For the text-containing cell, return its midpoint in [x, y] coordinate format. 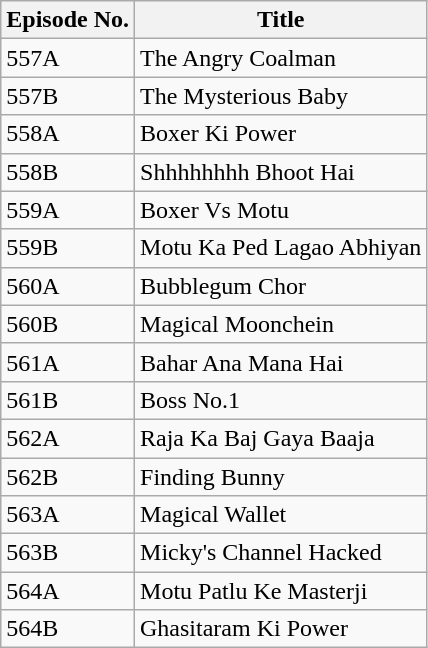
The Angry Coalman [281, 58]
Motu Ka Ped Lagao Abhiyan [281, 248]
Boss No.1 [281, 400]
Ghasitaram Ki Power [281, 629]
Magical Wallet [281, 515]
560A [68, 286]
The Mysterious Baby [281, 96]
Episode No. [68, 20]
Title [281, 20]
Magical Moonchein [281, 324]
562A [68, 438]
557A [68, 58]
557B [68, 96]
Shhhhhhhh Bhoot Hai [281, 172]
559B [68, 248]
561A [68, 362]
Raja Ka Baj Gaya Baaja [281, 438]
558B [68, 172]
561B [68, 400]
563A [68, 515]
560B [68, 324]
Bahar Ana Mana Hai [281, 362]
Motu Patlu Ke Masterji [281, 591]
Boxer Vs Motu [281, 210]
564A [68, 591]
Bubblegum Chor [281, 286]
564B [68, 629]
563B [68, 553]
558A [68, 134]
562B [68, 477]
Boxer Ki Power [281, 134]
559A [68, 210]
Finding Bunny [281, 477]
Micky's Channel Hacked [281, 553]
